Return the [X, Y] coordinate for the center point of the cell that contains the specified text.  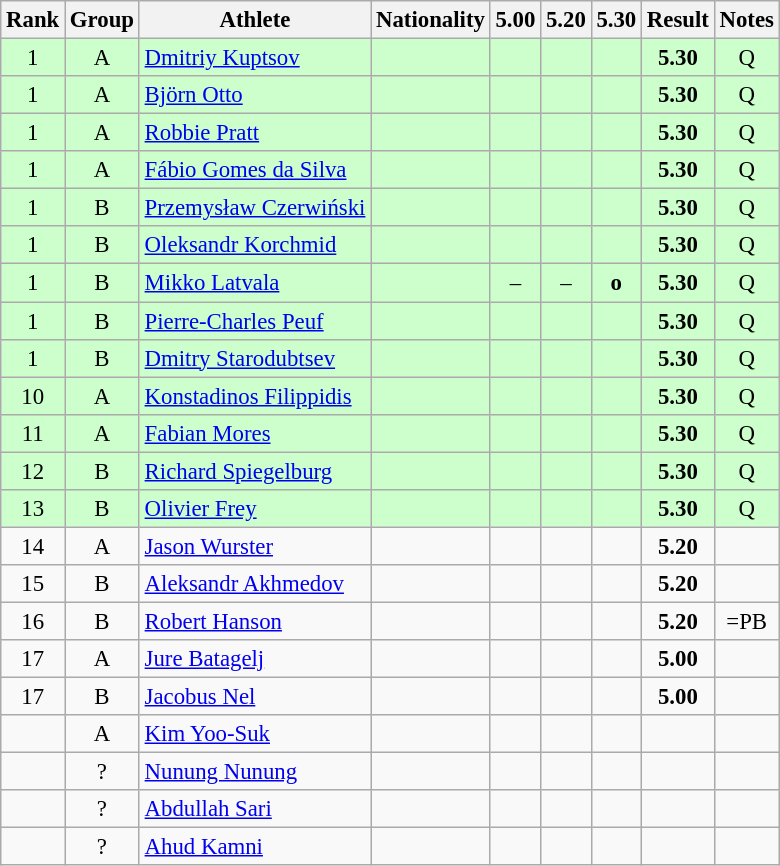
Richard Spiegelburg [254, 471]
Abdullah Sari [254, 809]
14 [33, 546]
Nationality [430, 20]
Björn Otto [254, 95]
Robbie Pratt [254, 133]
Fabian Mores [254, 433]
10 [33, 396]
Jacobus Nel [254, 697]
Nunung Nunung [254, 772]
Group [102, 20]
Rank [33, 20]
Konstadinos Filippidis [254, 396]
Aleksandr Akhmedov [254, 584]
Olivier Frey [254, 509]
Robert Hanson [254, 621]
Fábio Gomes da Silva [254, 170]
Result [678, 20]
Notes [746, 20]
15 [33, 584]
o [616, 283]
Dmitry Starodubtsev [254, 358]
Przemysław Czerwiński [254, 208]
Jure Batagelj [254, 659]
Ahud Kamni [254, 847]
12 [33, 471]
Mikko Latvala [254, 283]
Athlete [254, 20]
Pierre-Charles Peuf [254, 321]
11 [33, 433]
16 [33, 621]
Dmitriy Kuptsov [254, 58]
=PB [746, 621]
Kim Yoo-Suk [254, 734]
13 [33, 509]
Oleksandr Korchmid [254, 245]
Jason Wurster [254, 546]
